Locate the cell with the specified text and output its (x, y) center coordinate. 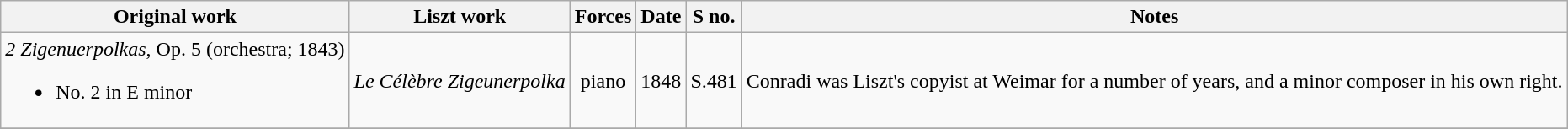
Conradi was Liszt's copyist at Weimar for a number of years, and a minor composer in his own right. (1155, 81)
2 Zigenuerpolkas, Op. 5 (orchestra; 1843)No. 2 in E minor (175, 81)
Notes (1155, 17)
Liszt work (460, 17)
S no. (714, 17)
S.481 (714, 81)
piano (603, 81)
Le Célèbre Zigeunerpolka (460, 81)
1848 (662, 81)
Forces (603, 17)
Date (662, 17)
Original work (175, 17)
